Capture the cell that displays the provided text and extract its (x, y) central coordinate. 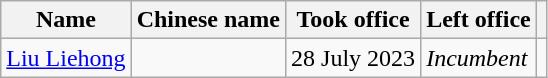
Left office (479, 20)
Took office (354, 20)
Incumbent (479, 58)
Liu Liehong (66, 58)
28 July 2023 (354, 58)
Chinese name (208, 20)
Name (66, 20)
